Return the (x, y) coordinate for the center point of the cell that contains the specified text.  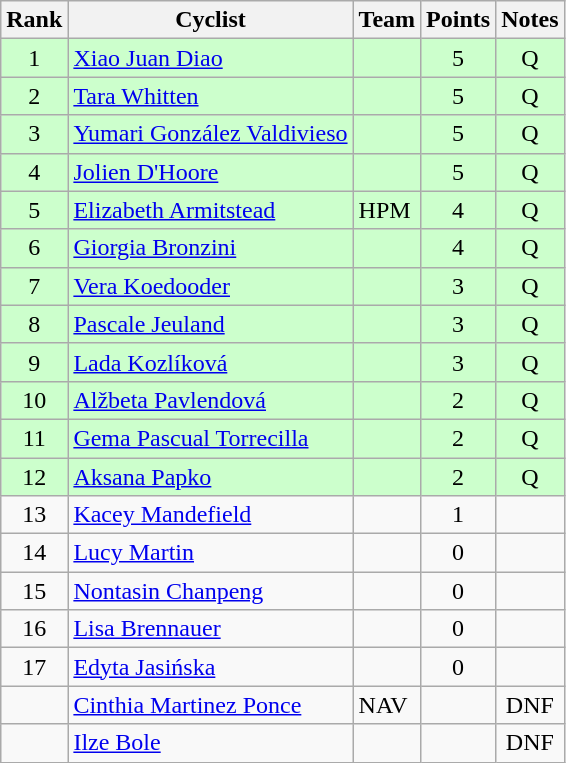
Rank (34, 20)
Elizabeth Armitstead (210, 210)
6 (34, 248)
Jolien D'Hoore (210, 172)
17 (34, 667)
Yumari González Valdivieso (210, 134)
Tara Whitten (210, 96)
9 (34, 362)
Lada Kozlíková (210, 362)
NAV (387, 705)
15 (34, 591)
Giorgia Bronzini (210, 248)
Kacey Mandefield (210, 515)
13 (34, 515)
8 (34, 324)
Xiao Juan Diao (210, 58)
16 (34, 629)
10 (34, 400)
Vera Koedooder (210, 286)
7 (34, 286)
HPM (387, 210)
Ilze Bole (210, 743)
Nontasin Chanpeng (210, 591)
Pascale Jeuland (210, 324)
12 (34, 477)
Cinthia Martinez Ponce (210, 705)
Lucy Martin (210, 553)
Alžbeta Pavlendová (210, 400)
Team (387, 20)
Points (458, 20)
Aksana Papko (210, 477)
14 (34, 553)
11 (34, 438)
Notes (530, 20)
Edyta Jasińska (210, 667)
Lisa Brennauer (210, 629)
Gema Pascual Torrecilla (210, 438)
Cyclist (210, 20)
